Locate the cell with the specified text and output its [x, y] center coordinate. 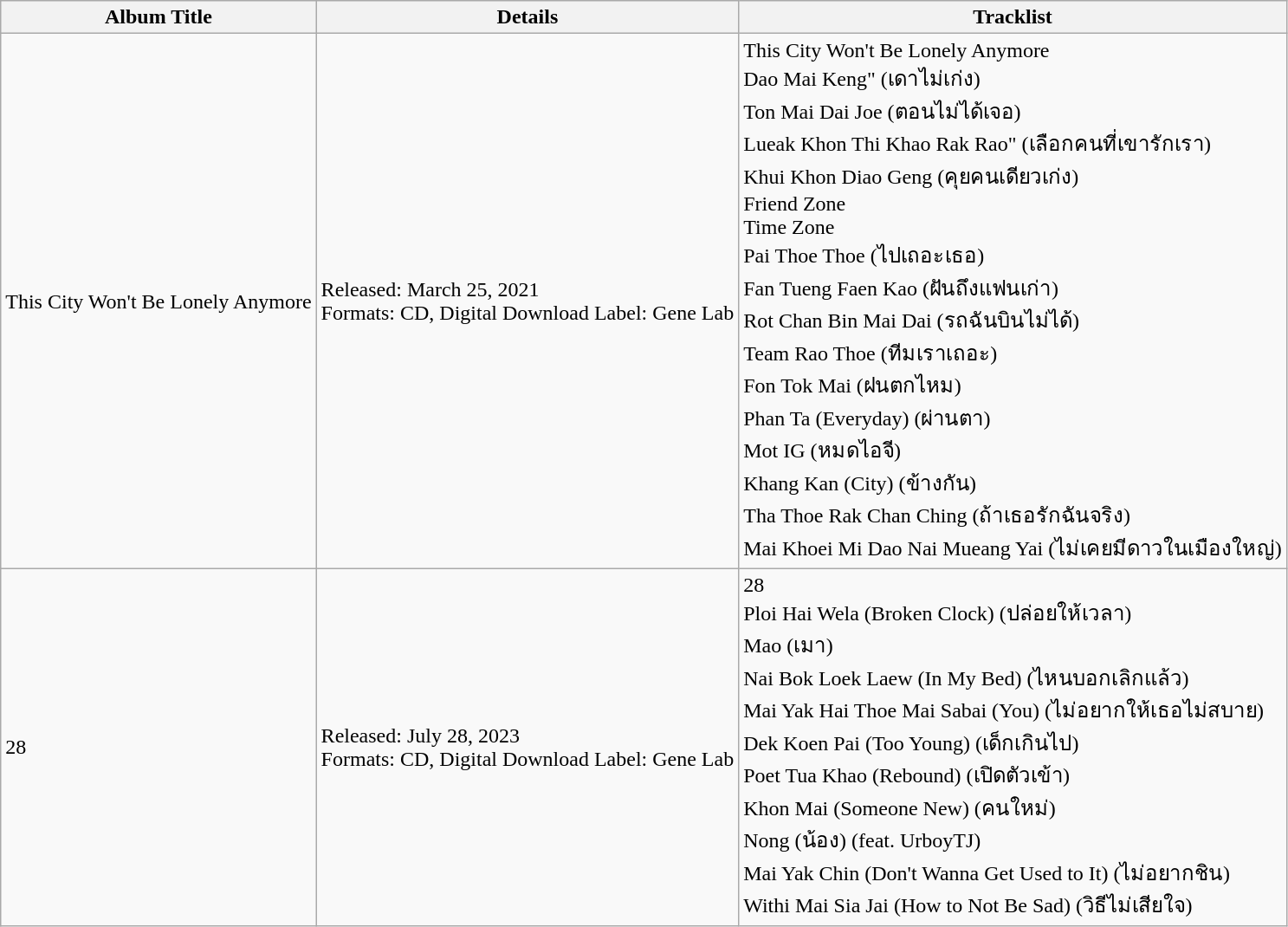
Details [527, 17]
28 [159, 747]
Album Title [159, 17]
Tracklist [1013, 17]
This City Won't Be Lonely Anymore [159, 301]
Released: March 25, 2021Formats: CD, Digital Download Label: Gene Lab [527, 301]
Released: July 28, 2023Formats: CD, Digital Download Label: Gene Lab [527, 747]
